For the text-containing cell, return its midpoint in [X, Y] coordinate format. 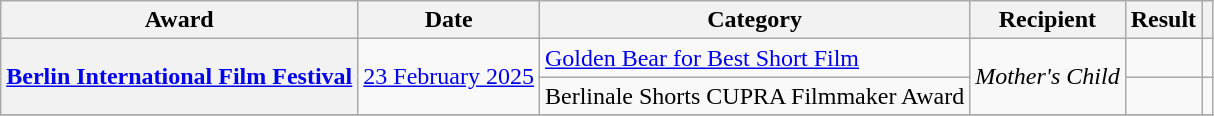
Result [1163, 20]
Award [180, 20]
Golden Bear for Best Short Film [755, 58]
Category [755, 20]
Recipient [1048, 20]
23 February 2025 [449, 77]
Berlinale Shorts CUPRA Filmmaker Award [755, 96]
Berlin International Film Festival [180, 77]
Mother's Child [1048, 77]
Date [449, 20]
